Provide the [x, y] coordinate of the cell's center where the given text is located.  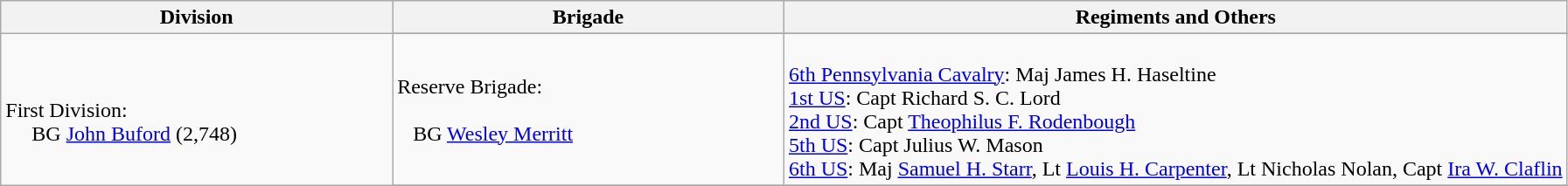
Division [197, 17]
First Division: BG John Buford (2,748) [197, 110]
Reserve Brigade: BG Wesley Merritt [589, 110]
Brigade [589, 17]
Regiments and Others [1175, 17]
